Pinpoint the cell where the given text exists, returning its (x, y) midpoint coordinate. 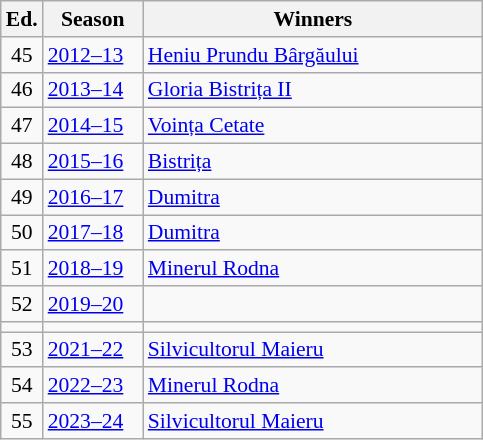
2019–20 (93, 304)
51 (22, 269)
2022–23 (93, 386)
2023–24 (93, 421)
50 (22, 233)
46 (22, 90)
2017–18 (93, 233)
2018–19 (93, 269)
54 (22, 386)
2012–13 (93, 55)
Ed. (22, 19)
Heniu Prundu Bârgăului (313, 55)
52 (22, 304)
Winners (313, 19)
55 (22, 421)
Season (93, 19)
47 (22, 126)
45 (22, 55)
2014–15 (93, 126)
49 (22, 197)
53 (22, 350)
2015–16 (93, 162)
Voința Cetate (313, 126)
Bistrița (313, 162)
2016–17 (93, 197)
48 (22, 162)
2013–14 (93, 90)
Gloria Bistrița II (313, 90)
2021–22 (93, 350)
